Detect which cell encompasses the target text, then output its (X, Y) center coordinate. 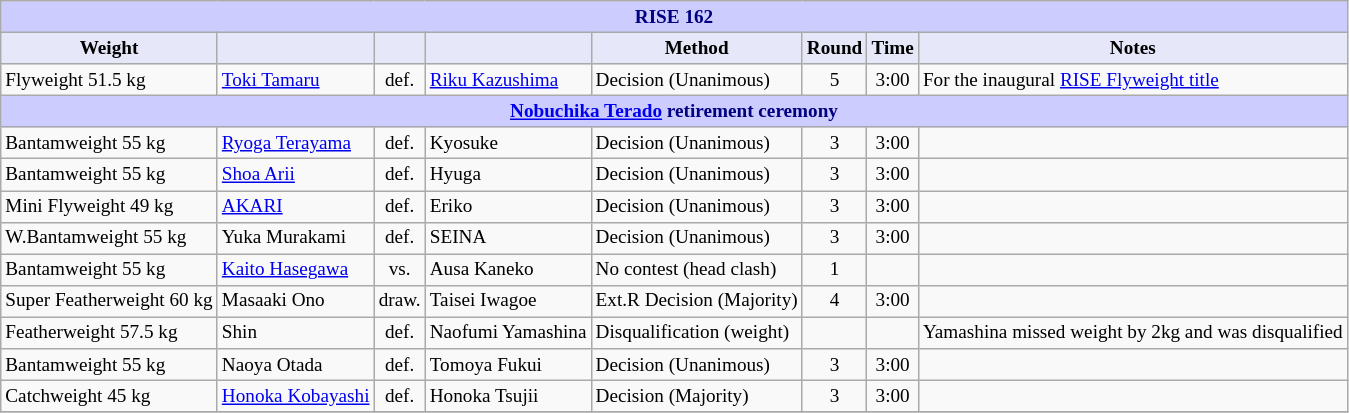
Notes (1132, 48)
Naoya Otada (296, 365)
4 (834, 301)
AKARI (296, 206)
Weight (110, 48)
Honoka Kobayashi (296, 396)
Toki Tamaru (296, 80)
Kaito Hasegawa (296, 270)
Time (892, 48)
Mini Flyweight 49 kg (110, 206)
Yuka Murakami (296, 238)
Ausa Kaneko (508, 270)
Super Featherweight 60 kg (110, 301)
Yamashina missed weight by 2kg and was disqualified (1132, 333)
No contest (head clash) (696, 270)
Honoka Tsujii (508, 396)
Method (696, 48)
Riku Kazushima (508, 80)
Ext.R Decision (Majority) (696, 301)
Eriko (508, 206)
Shin (296, 333)
Hyuga (508, 175)
Kyosuke (508, 143)
Taisei Iwagoe (508, 301)
Disqualification (weight) (696, 333)
Masaaki Ono (296, 301)
Shoa Arii (296, 175)
Catchweight 45 kg (110, 396)
Nobuchika Terado retirement ceremony (674, 111)
5 (834, 80)
1 (834, 270)
draw. (400, 301)
Ryoga Terayama (296, 143)
vs. (400, 270)
W.Bantamweight 55 kg (110, 238)
Featherweight 57.5 kg (110, 333)
SEINA (508, 238)
Naofumi Yamashina (508, 333)
Round (834, 48)
Decision (Majority) (696, 396)
For the inaugural RISE Flyweight title (1132, 80)
Tomoya Fukui (508, 365)
RISE 162 (674, 17)
Flyweight 51.5 kg (110, 80)
